Return the (X, Y) coordinate for the center point of the cell that contains the specified text.  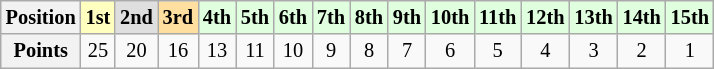
Position (41, 17)
Points (41, 51)
1 (690, 51)
11 (255, 51)
9 (331, 51)
10th (450, 17)
20 (136, 51)
8 (369, 51)
5th (255, 17)
10 (293, 51)
7 (407, 51)
5 (498, 51)
3 (593, 51)
14th (642, 17)
15th (690, 17)
9th (407, 17)
8th (369, 17)
16 (178, 51)
25 (98, 51)
13 (217, 51)
11th (498, 17)
13th (593, 17)
1st (98, 17)
4th (217, 17)
2nd (136, 17)
12th (545, 17)
6th (293, 17)
6 (450, 51)
4 (545, 51)
3rd (178, 17)
7th (331, 17)
2 (642, 51)
